Identify which cell holds the provided text, then report its [x, y] central coordinate. 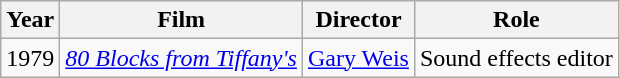
Film [182, 20]
Year [30, 20]
Gary Weis [358, 58]
Role [516, 20]
Sound effects editor [516, 58]
Director [358, 20]
80 Blocks from Tiffany's [182, 58]
1979 [30, 58]
